Search for the cell housing the specified text and yield its (X, Y) center coordinate. 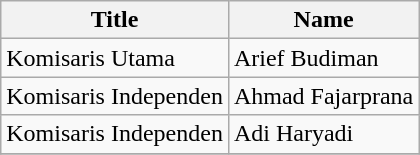
Name (323, 20)
Ahmad Fajarprana (323, 96)
Komisaris Utama (115, 58)
Adi Haryadi (323, 134)
Title (115, 20)
Arief Budiman (323, 58)
